Search for the cell housing the specified text and yield its [x, y] center coordinate. 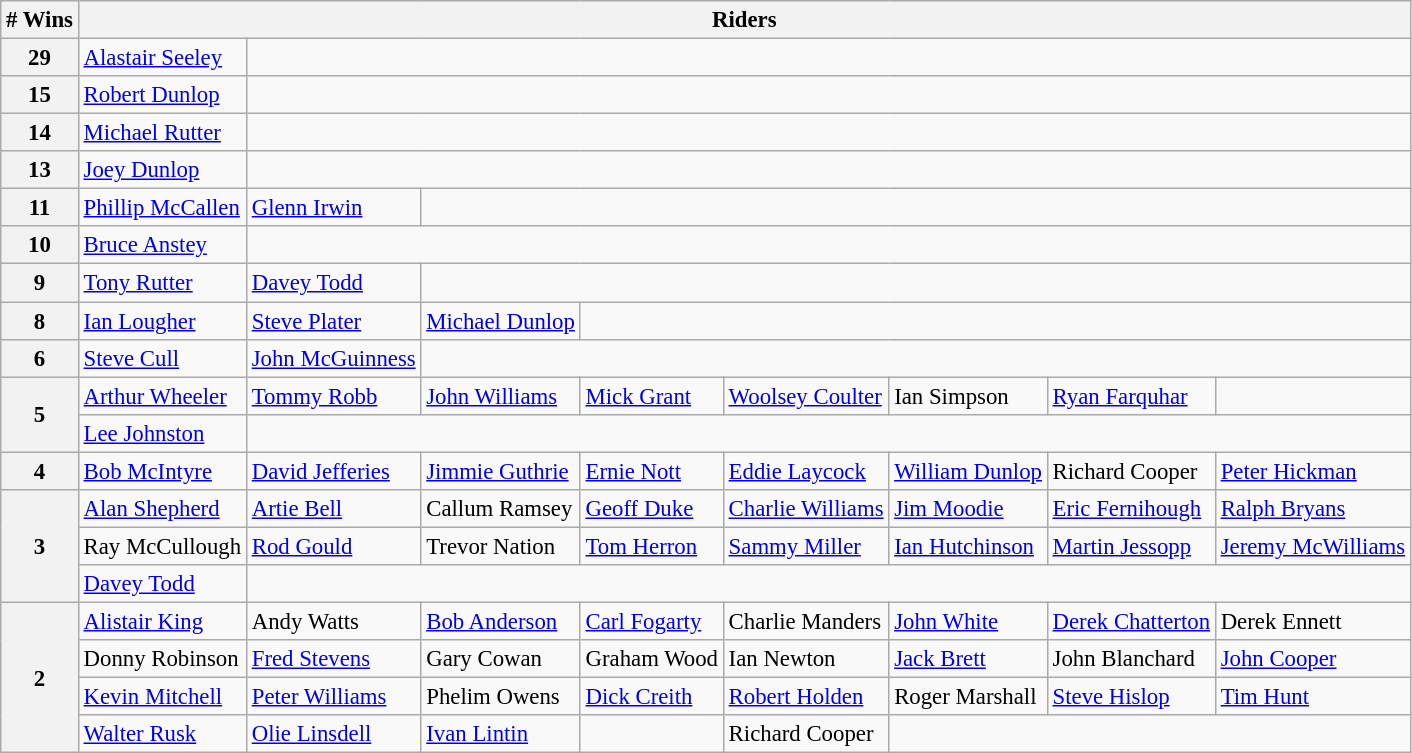
Michael Rutter [162, 133]
9 [40, 283]
Ernie Nott [652, 471]
15 [40, 95]
Tom Herron [652, 546]
Donny Robinson [162, 659]
Trevor Nation [500, 546]
3 [40, 546]
John McGuinness [333, 358]
Sammy Miller [806, 546]
Lee Johnston [162, 433]
Alastair Seeley [162, 58]
Eric Fernihough [1131, 509]
Ian Newton [806, 659]
Alistair King [162, 621]
Olie Linsdell [333, 734]
Carl Fogarty [652, 621]
John White [968, 621]
Ian Lougher [162, 321]
Steve Cull [162, 358]
David Jefferies [333, 471]
Ivan Lintin [500, 734]
Tony Rutter [162, 283]
Kevin Mitchell [162, 697]
Derek Ennett [1312, 621]
13 [40, 170]
Bob Anderson [500, 621]
Fred Stevens [333, 659]
Martin Jessopp [1131, 546]
Riders [744, 20]
Tommy Robb [333, 396]
Joey Dunlop [162, 170]
Phillip McCallen [162, 208]
Artie Bell [333, 509]
11 [40, 208]
4 [40, 471]
Andy Watts [333, 621]
John Williams [500, 396]
2 [40, 677]
Bruce Anstey [162, 245]
Ryan Farquhar [1131, 396]
Charlie Manders [806, 621]
Glenn Irwin [333, 208]
Geoff Duke [652, 509]
Ian Simpson [968, 396]
Bob McIntyre [162, 471]
Charlie Williams [806, 509]
Robert Holden [806, 697]
Peter Williams [333, 697]
John Cooper [1312, 659]
8 [40, 321]
Gary Cowan [500, 659]
Rod Gould [333, 546]
Ralph Bryans [1312, 509]
Mick Grant [652, 396]
14 [40, 133]
Jimmie Guthrie [500, 471]
Phelim Owens [500, 697]
Woolsey Coulter [806, 396]
Jeremy McWilliams [1312, 546]
Peter Hickman [1312, 471]
William Dunlop [968, 471]
Walter Rusk [162, 734]
Derek Chatterton [1131, 621]
# Wins [40, 20]
Callum Ramsey [500, 509]
5 [40, 414]
10 [40, 245]
Tim Hunt [1312, 697]
29 [40, 58]
Steve Plater [333, 321]
Roger Marshall [968, 697]
Eddie Laycock [806, 471]
Ian Hutchinson [968, 546]
Jim Moodie [968, 509]
Robert Dunlop [162, 95]
Dick Creith [652, 697]
Jack Brett [968, 659]
Arthur Wheeler [162, 396]
Graham Wood [652, 659]
Michael Dunlop [500, 321]
Steve Hislop [1131, 697]
6 [40, 358]
Alan Shepherd [162, 509]
John Blanchard [1131, 659]
Ray McCullough [162, 546]
